Return [X, Y] of the center of cell containing provided text 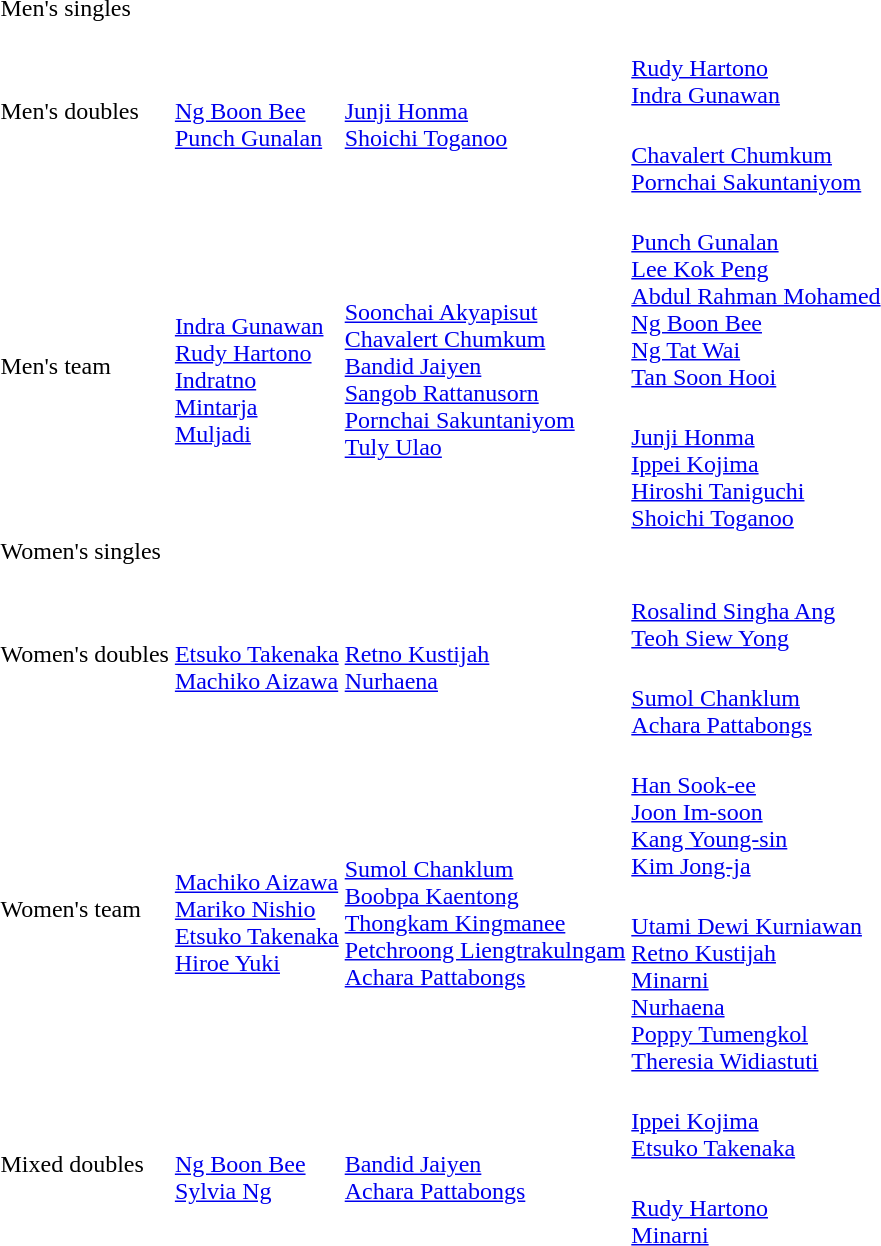
Machiko AizawaMariko NishioEtsuko TakenakaHiroe Yuki [256, 910]
Retno KustijahNurhaena [485, 654]
Indra GunawanRudy HartonoIndratnoMintarjaMuljadi [256, 366]
Soonchai AkyapisutChavalert ChumkumBandid JaiyenSangob RattanusornPornchai SakuntaniyomTuly Ulao [485, 366]
Etsuko TakenakaMachiko Aizawa [256, 654]
Ng Boon BeePunch Gunalan [256, 112]
Junji HonmaShoichi Toganoo [485, 112]
Sumol ChanklumBoobpa KaentongThongkam KingmaneePetchroong LiengtrakulngamAchara Pattabongs [485, 910]
